From the cell containing the given text, extract its center point as [X, Y] coordinate. 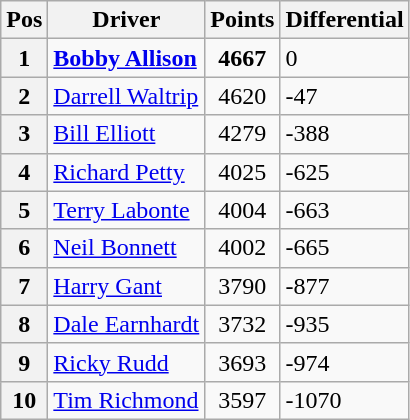
Bill Elliott [126, 134]
Pos [24, 20]
4004 [242, 210]
3732 [242, 324]
6 [24, 248]
3693 [242, 362]
Neil Bonnett [126, 248]
-935 [344, 324]
1 [24, 58]
-625 [344, 172]
-388 [344, 134]
7 [24, 286]
-663 [344, 210]
0 [344, 58]
Harry Gant [126, 286]
-1070 [344, 400]
Ricky Rudd [126, 362]
4002 [242, 248]
4620 [242, 96]
Points [242, 20]
4 [24, 172]
9 [24, 362]
10 [24, 400]
8 [24, 324]
Bobby Allison [126, 58]
Darrell Waltrip [126, 96]
Driver [126, 20]
3790 [242, 286]
-47 [344, 96]
5 [24, 210]
Tim Richmond [126, 400]
3 [24, 134]
4025 [242, 172]
Richard Petty [126, 172]
3597 [242, 400]
Differential [344, 20]
-665 [344, 248]
4667 [242, 58]
-974 [344, 362]
Dale Earnhardt [126, 324]
4279 [242, 134]
Terry Labonte [126, 210]
-877 [344, 286]
2 [24, 96]
